From the cell containing the given text, extract its center point as [X, Y] coordinate. 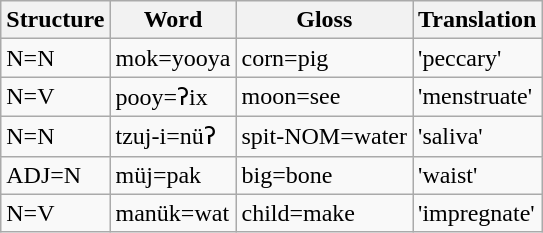
tzuj-i=nüʔ [173, 136]
Translation [478, 20]
'impregnate' [478, 213]
child=make [324, 213]
Structure [56, 20]
müj=pak [173, 175]
ADJ=N [56, 175]
Gloss [324, 20]
big=bone [324, 175]
'menstruate' [478, 97]
mok=yooya [173, 58]
corn=pig [324, 58]
moon=see [324, 97]
'saliva' [478, 136]
spit-NOM=water [324, 136]
manük=wat [173, 213]
Word [173, 20]
'peccary' [478, 58]
pooy=ʔix [173, 97]
'waist' [478, 175]
